Return the (X, Y) coordinate for the center point of the cell that contains the specified text.  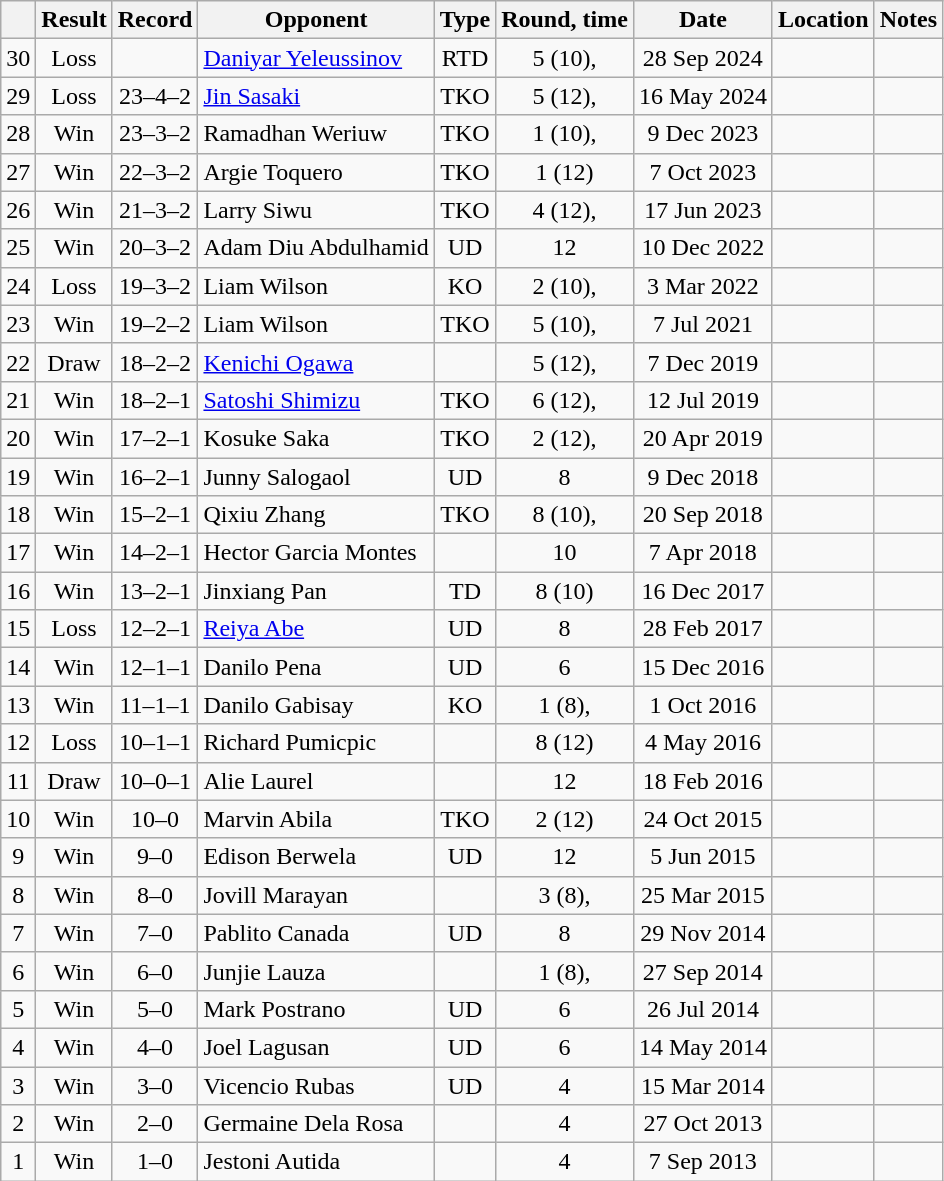
18–2–2 (155, 362)
15 Dec 2016 (702, 667)
8 (10) (565, 591)
27 Oct 2013 (702, 1124)
7 Dec 2019 (702, 362)
Jestoni Autida (316, 1162)
26 (18, 210)
Notes (908, 20)
16 May 2024 (702, 96)
23–4–2 (155, 96)
16 (18, 591)
16 Dec 2017 (702, 591)
23–3–2 (155, 134)
2 (18, 1124)
18 Feb 2016 (702, 781)
Satoshi Shimizu (316, 400)
6–0 (155, 971)
Qixiu Zhang (316, 515)
12–1–1 (155, 667)
Jinxiang Pan (316, 591)
2 (12), (565, 438)
13 (18, 705)
15 (18, 629)
Daniyar Yeleussinov (316, 58)
17–2–1 (155, 438)
9 Dec 2018 (702, 477)
6 (12), (565, 400)
1 (12) (565, 172)
3 Mar 2022 (702, 286)
17 (18, 553)
1–0 (155, 1162)
14 (18, 667)
5 (18, 1009)
9 Dec 2023 (702, 134)
1 (18, 1162)
18 (18, 515)
20 (18, 438)
Junjie Lauza (316, 971)
28 Feb 2017 (702, 629)
8–0 (155, 895)
20 Sep 2018 (702, 515)
21–3–2 (155, 210)
9–0 (155, 857)
Danilo Pena (316, 667)
5–0 (155, 1009)
10–0–1 (155, 781)
3 (18, 1085)
Richard Pumicpic (316, 743)
Result (74, 20)
17 Jun 2023 (702, 210)
10 Dec 2022 (702, 248)
Reiya Abe (316, 629)
7 Apr 2018 (702, 553)
Record (155, 20)
11 (18, 781)
27 Sep 2014 (702, 971)
24 Oct 2015 (702, 819)
11–1–1 (155, 705)
7 Sep 2013 (702, 1162)
9 (18, 857)
16–2–1 (155, 477)
20 Apr 2019 (702, 438)
Opponent (316, 20)
22 (18, 362)
Alie Laurel (316, 781)
13–2–1 (155, 591)
20–3–2 (155, 248)
1 (10), (565, 134)
2–0 (155, 1124)
Location (823, 20)
8 (10), (565, 515)
12–2–1 (155, 629)
23 (18, 324)
30 (18, 58)
21 (18, 400)
24 (18, 286)
RTD (464, 58)
Vicencio Rubas (316, 1085)
7 Jul 2021 (702, 324)
Danilo Gabisay (316, 705)
7–0 (155, 933)
Argie Toquero (316, 172)
Marvin Abila (316, 819)
Jovill Marayan (316, 895)
28 Sep 2024 (702, 58)
TD (464, 591)
29 Nov 2014 (702, 933)
14–2–1 (155, 553)
2 (12) (565, 819)
15 Mar 2014 (702, 1085)
3 (8), (565, 895)
4 May 2016 (702, 743)
5 Jun 2015 (702, 857)
19–3–2 (155, 286)
Pablito Canada (316, 933)
Date (702, 20)
Junny Salogaol (316, 477)
Hector Garcia Montes (316, 553)
19 (18, 477)
25 Mar 2015 (702, 895)
Germaine Dela Rosa (316, 1124)
Joel Lagusan (316, 1047)
10–1–1 (155, 743)
Adam Diu Abdulhamid (316, 248)
Kenichi Ogawa (316, 362)
3–0 (155, 1085)
7 (18, 933)
Ramadhan Weriuw (316, 134)
Kosuke Saka (316, 438)
18–2–1 (155, 400)
4–0 (155, 1047)
Round, time (565, 20)
1 Oct 2016 (702, 705)
25 (18, 248)
7 Oct 2023 (702, 172)
12 Jul 2019 (702, 400)
Edison Berwela (316, 857)
19–2–2 (155, 324)
8 (12) (565, 743)
10–0 (155, 819)
29 (18, 96)
4 (12), (565, 210)
Type (464, 20)
Mark Postrano (316, 1009)
15–2–1 (155, 515)
Jin Sasaki (316, 96)
26 Jul 2014 (702, 1009)
2 (10), (565, 286)
28 (18, 134)
Larry Siwu (316, 210)
27 (18, 172)
22–3–2 (155, 172)
14 May 2014 (702, 1047)
